Output the [x, y] coordinate of the center of the cell containing the given text.  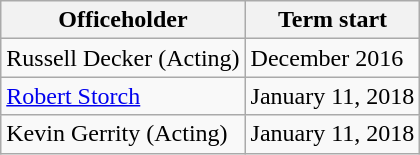
Robert Storch [123, 96]
Kevin Gerrity (Acting) [123, 134]
Russell Decker (Acting) [123, 58]
Term start [332, 20]
Officeholder [123, 20]
December 2016 [332, 58]
